Locate the cell with the specified text and output its (X, Y) center coordinate. 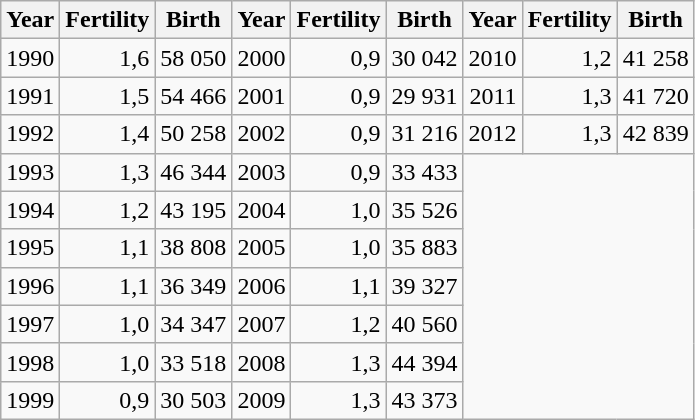
31 216 (424, 134)
29 931 (424, 96)
2002 (262, 134)
1994 (30, 210)
2010 (492, 58)
1,5 (108, 96)
1992 (30, 134)
1993 (30, 172)
1996 (30, 286)
2007 (262, 324)
2003 (262, 172)
2005 (262, 248)
2008 (262, 362)
2000 (262, 58)
36 349 (194, 286)
35 526 (424, 210)
30 042 (424, 58)
2001 (262, 96)
1997 (30, 324)
30 503 (194, 400)
2011 (492, 96)
1,4 (108, 134)
41 720 (656, 96)
1995 (30, 248)
40 560 (424, 324)
44 394 (424, 362)
1991 (30, 96)
2012 (492, 134)
50 258 (194, 134)
34 347 (194, 324)
35 883 (424, 248)
1990 (30, 58)
33 518 (194, 362)
2009 (262, 400)
46 344 (194, 172)
1998 (30, 362)
42 839 (656, 134)
39 327 (424, 286)
1,6 (108, 58)
38 808 (194, 248)
33 433 (424, 172)
41 258 (656, 58)
43 195 (194, 210)
1999 (30, 400)
2006 (262, 286)
2004 (262, 210)
58 050 (194, 58)
43 373 (424, 400)
54 466 (194, 96)
